Detect which cell encompasses the target text, then output its [X, Y] center coordinate. 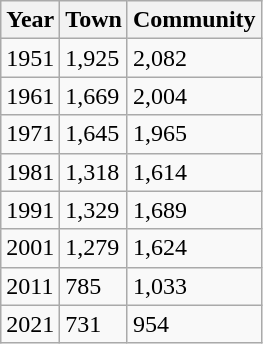
1,614 [194, 172]
2011 [30, 286]
2,004 [194, 96]
1951 [30, 58]
1,689 [194, 210]
1,624 [194, 248]
1,329 [94, 210]
1981 [30, 172]
954 [194, 324]
1,965 [194, 134]
1,318 [94, 172]
2021 [30, 324]
1961 [30, 96]
1991 [30, 210]
Year [30, 20]
1,925 [94, 58]
731 [94, 324]
1,645 [94, 134]
1,279 [94, 248]
2001 [30, 248]
2,082 [194, 58]
1,033 [194, 286]
Town [94, 20]
785 [94, 286]
1971 [30, 134]
1,669 [94, 96]
Community [194, 20]
